Provide the (X, Y) coordinate of the cell's center where the given text is located.  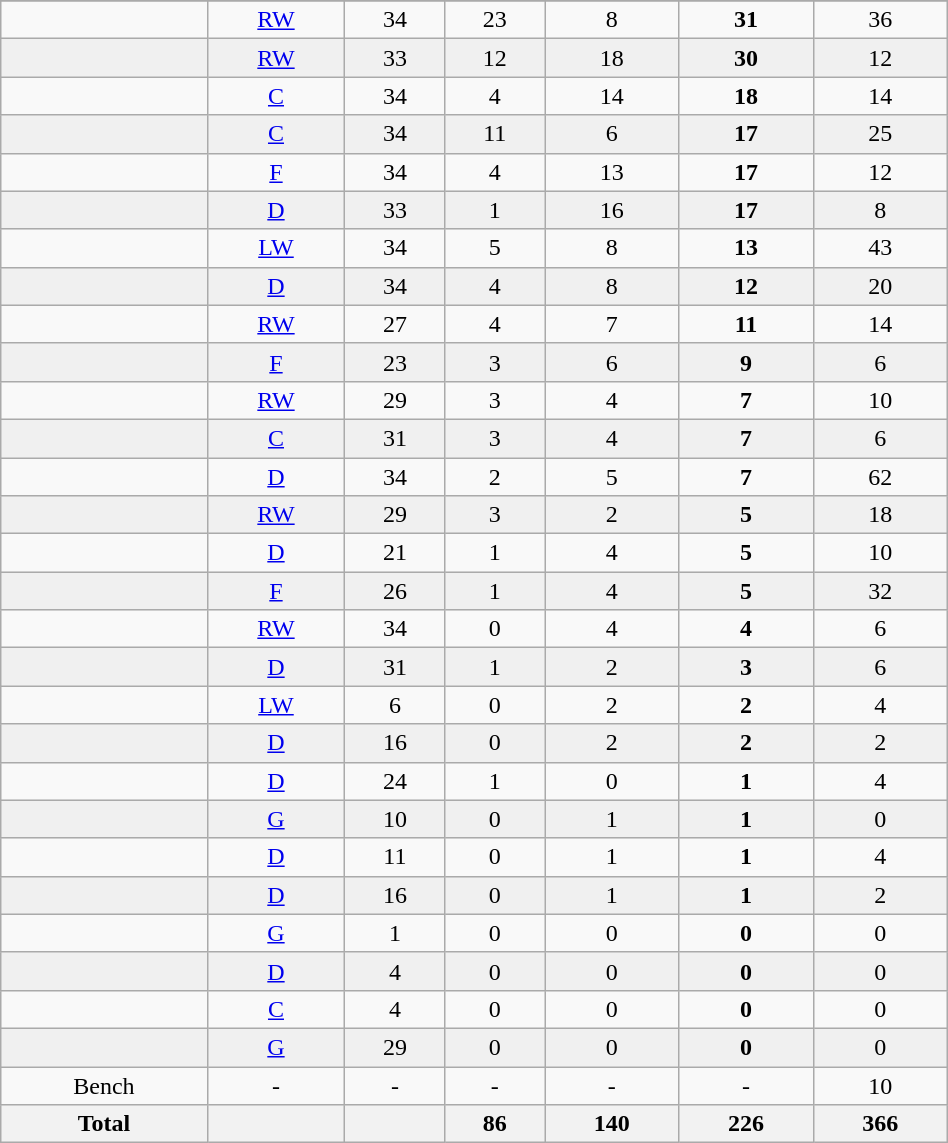
Bench (104, 1085)
27 (395, 324)
140 (612, 1124)
36 (880, 20)
62 (880, 477)
25 (880, 134)
26 (395, 591)
30 (746, 58)
20 (880, 286)
Total (104, 1124)
24 (395, 781)
43 (880, 248)
366 (880, 1124)
86 (495, 1124)
226 (746, 1124)
21 (395, 553)
32 (880, 591)
9 (746, 362)
